Provide the [x, y] coordinate of the cell's center where the given text is located.  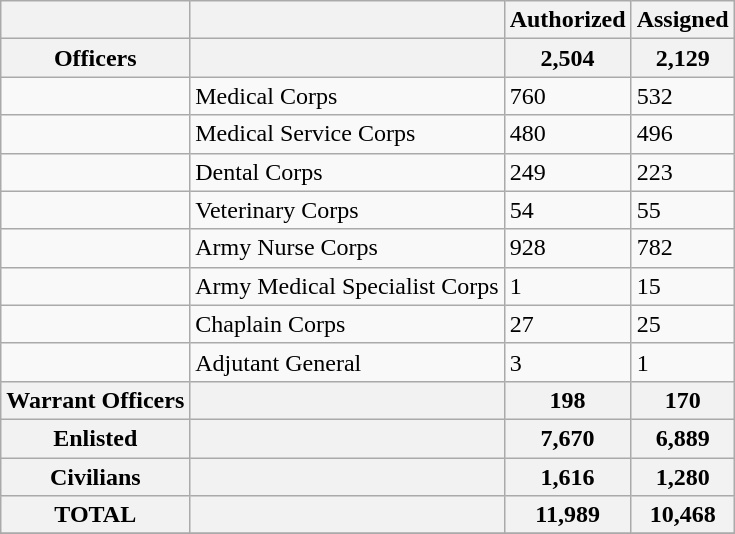
7,670 [568, 438]
1,280 [682, 477]
249 [568, 172]
Warrant Officers [96, 400]
496 [682, 134]
11,989 [568, 515]
782 [682, 248]
760 [568, 96]
Veterinary Corps [347, 210]
Adjutant General [347, 362]
Civilians [96, 477]
Medical Service Corps [347, 134]
Assigned [682, 20]
2,129 [682, 58]
Authorized [568, 20]
25 [682, 324]
10,468 [682, 515]
55 [682, 210]
Army Medical Specialist Corps [347, 286]
TOTAL [96, 515]
Enlisted [96, 438]
Officers [96, 58]
928 [568, 248]
15 [682, 286]
2,504 [568, 58]
54 [568, 210]
480 [568, 134]
Army Nurse Corps [347, 248]
170 [682, 400]
198 [568, 400]
3 [568, 362]
27 [568, 324]
Chaplain Corps [347, 324]
Medical Corps [347, 96]
223 [682, 172]
Dental Corps [347, 172]
532 [682, 96]
1,616 [568, 477]
6,889 [682, 438]
